Search for the cell housing the specified text and yield its [x, y] center coordinate. 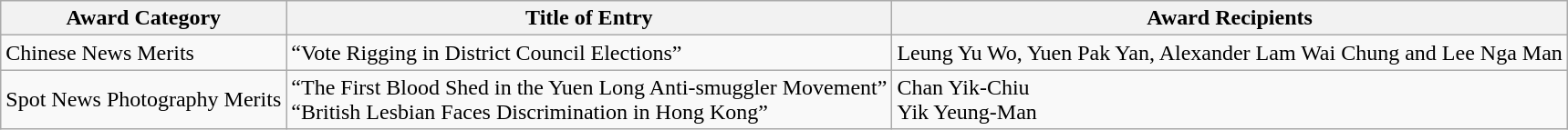
Spot News Photography Merits [144, 100]
“The First Blood Shed in the Yuen Long Anti-smuggler Movement”“British Lesbian Faces Discrimination in Hong Kong” [589, 100]
Award Recipients [1230, 18]
Award Category [144, 18]
“Vote Rigging in District Council Elections” [589, 53]
Title of Entry [589, 18]
Chinese News Merits [144, 53]
Chan Yik-ChiuYik Yeung-Man [1230, 100]
Leung Yu Wo, Yuen Pak Yan, Alexander Lam Wai Chung and Lee Nga Man [1230, 53]
